Output the [X, Y] coordinate of the center of the cell containing the given text.  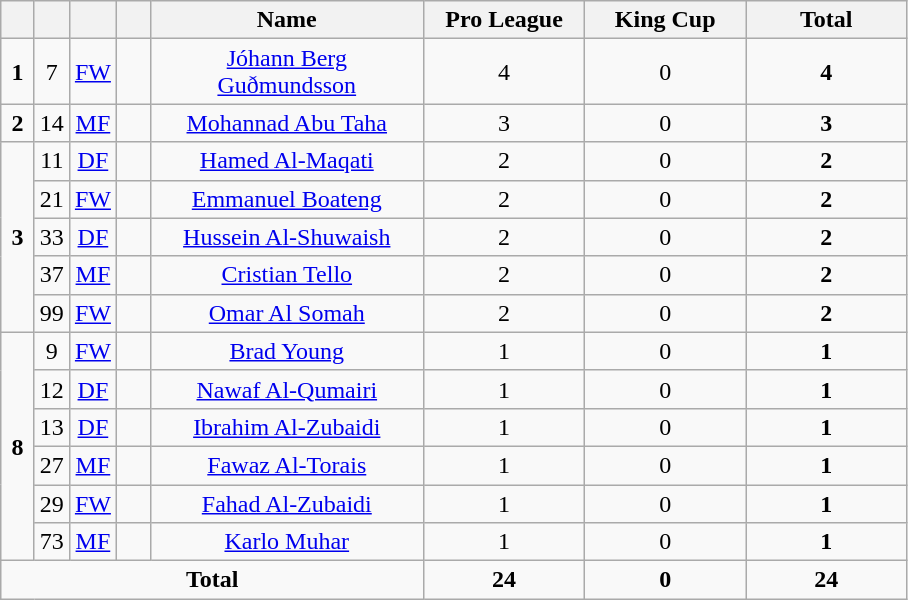
King Cup [666, 20]
13 [52, 427]
33 [52, 237]
12 [52, 389]
Emmanuel Boateng [287, 199]
29 [52, 503]
Mohannad Abu Taha [287, 123]
27 [52, 465]
7 [52, 72]
Fahad Al-Zubaidi [287, 503]
Hussein Al-Shuwaish [287, 237]
14 [52, 123]
Name [287, 20]
Karlo Muhar [287, 542]
11 [52, 161]
9 [52, 351]
8 [18, 446]
Hamed Al-Maqati [287, 161]
Pro League [504, 20]
Brad Young [287, 351]
99 [52, 313]
Fawaz Al-Torais [287, 465]
73 [52, 542]
Omar Al Somah [287, 313]
Cristian Tello [287, 275]
21 [52, 199]
Ibrahim Al-Zubaidi [287, 427]
37 [52, 275]
Nawaf Al-Qumairi [287, 389]
Jóhann Berg Guðmundsson [287, 72]
